For the text-containing cell, return its midpoint in [x, y] coordinate format. 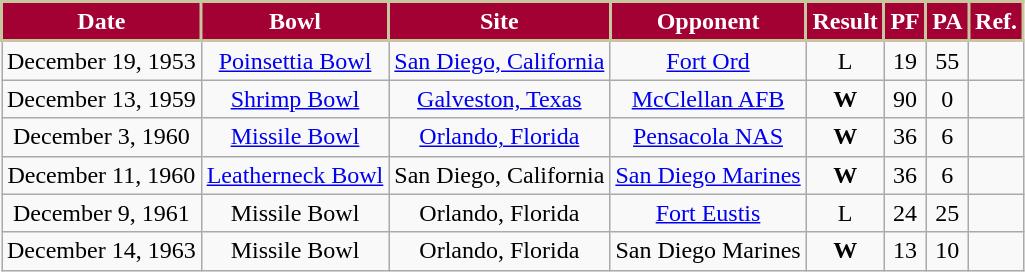
Site [500, 22]
25 [948, 213]
Pensacola NAS [708, 137]
90 [905, 99]
0 [948, 99]
13 [905, 251]
December 14, 1963 [102, 251]
PA [948, 22]
24 [905, 213]
Ref. [996, 22]
Result [845, 22]
PF [905, 22]
December 11, 1960 [102, 175]
Bowl [295, 22]
Fort Eustis [708, 213]
Poinsettia Bowl [295, 60]
December 3, 1960 [102, 137]
McClellan AFB [708, 99]
December 9, 1961 [102, 213]
Shrimp Bowl [295, 99]
10 [948, 251]
19 [905, 60]
Fort Ord [708, 60]
Date [102, 22]
December 13, 1959 [102, 99]
December 19, 1953 [102, 60]
Opponent [708, 22]
Leatherneck Bowl [295, 175]
Galveston, Texas [500, 99]
55 [948, 60]
